Determine the (X, Y) coordinate at the center of the cell enclosing the given text.  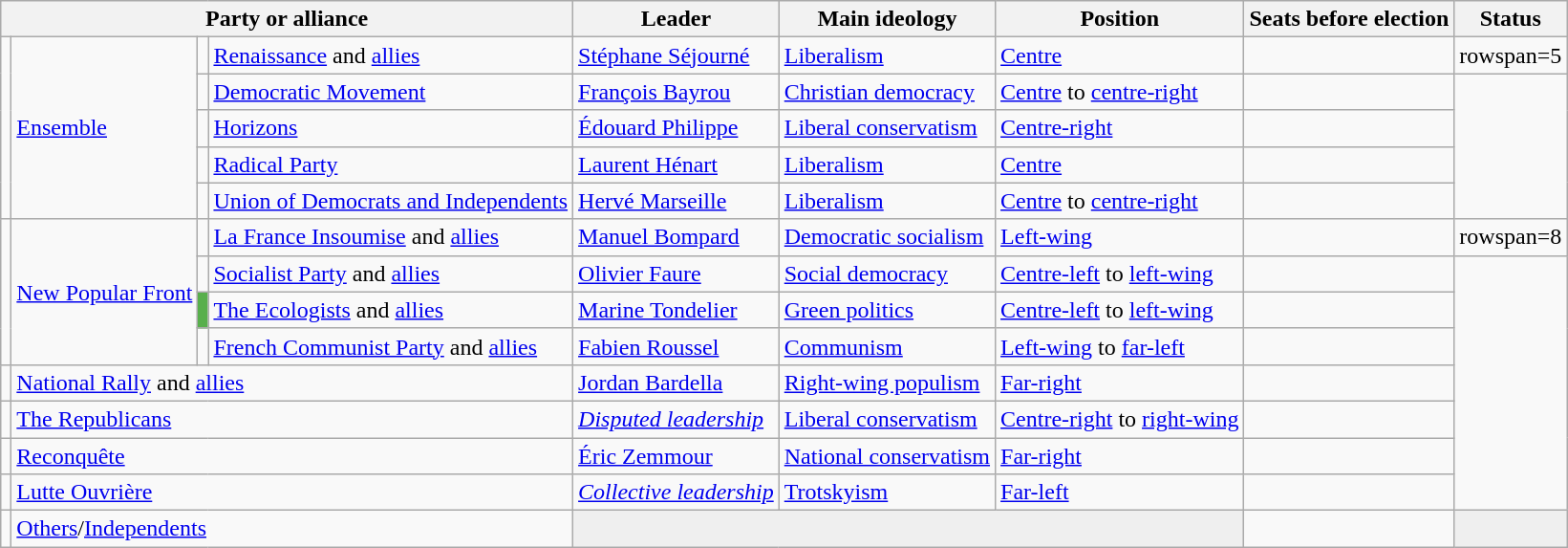
Stéphane Séjourné (677, 55)
Hervé Marseille (677, 201)
Jordan Bardella (677, 383)
Democratic socialism (887, 237)
National conservatism (887, 456)
Seats before election (1349, 19)
Communism (887, 346)
Marine Tondelier (677, 310)
New Popular Front (105, 292)
Green politics (887, 310)
Olivier Faure (677, 274)
Renaissance and allies (391, 55)
Centre-right to right-wing (1120, 419)
rowspan=8 (1511, 237)
Lutte Ouvrière (292, 493)
Ensemble (105, 128)
Leader (677, 19)
Left-wing (1120, 237)
Socialist Party and allies (391, 274)
Far-left (1120, 493)
Éric Zemmour (677, 456)
Position (1120, 19)
National Rally and allies (292, 383)
Trotskyism (887, 493)
rowspan=5 (1511, 55)
Democratic Movement (391, 92)
Right-wing populism (887, 383)
Left-wing to far-left (1120, 346)
François Bayrou (677, 92)
Fabien Roussel (677, 346)
Status (1511, 19)
La France Insoumise and allies (391, 237)
The Ecologists and allies (391, 310)
Collective leadership (677, 493)
French Communist Party and allies (391, 346)
Centre-right (1120, 128)
Manuel Bompard (677, 237)
Disputed leadership (677, 419)
Party or alliance (287, 19)
Laurent Hénart (677, 164)
Horizons (391, 128)
Édouard Philippe (677, 128)
Union of Democrats and Independents (391, 201)
Others/Independents (292, 529)
Social democracy (887, 274)
Radical Party (391, 164)
Main ideology (887, 19)
The Republicans (292, 419)
Reconquête (292, 456)
Christian democracy (887, 92)
